Find where the given text appears and provide that cell's center as (X, Y) coordinate. 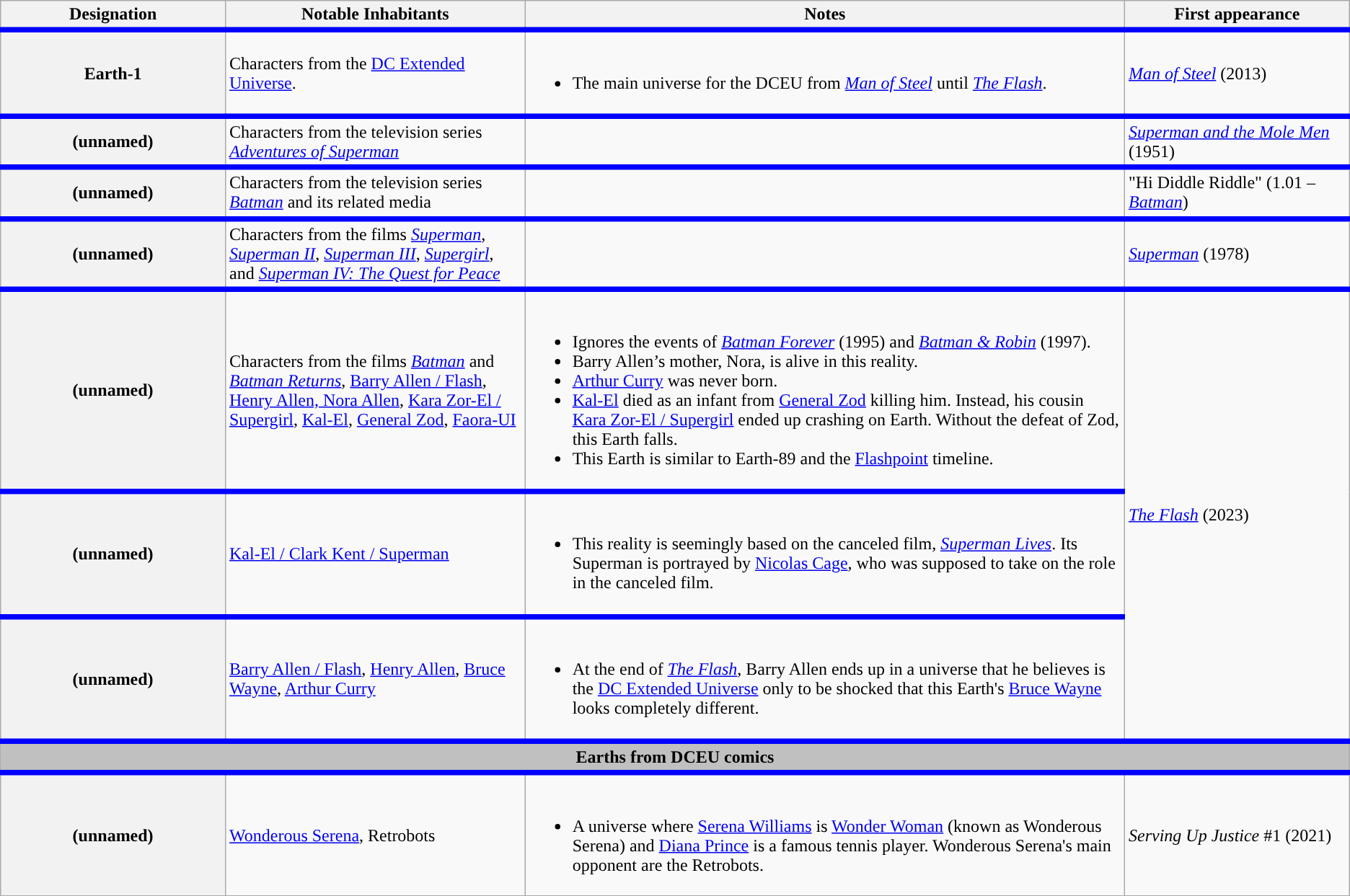
Notable Inhabitants (375, 16)
Characters from the television series Batman and its related media (375, 193)
"Hi Diddle Riddle" (1.01 – Batman) (1237, 193)
Wonderous Serena, Retrobots (375, 834)
Superman (1978) (1237, 254)
First appearance (1237, 16)
The main universe for the DCEU from Man of Steel until The Flash. (825, 74)
Characters from the DC Extended Universe. (375, 74)
Serving Up Justice #1 (2021) (1237, 834)
Barry Allen / Flash, Henry Allen, Bruce Wayne, Arthur Curry (375, 679)
Designation (113, 16)
Superman and the Mole Men (1951) (1237, 141)
Kal-El / Clark Kent / Superman (375, 554)
Man of Steel (2013) (1237, 74)
Characters from the films Superman, Superman II, Superman III, Supergirl, and Superman IV: The Quest for Peace (375, 254)
Characters from the television series Adventures of Superman (375, 141)
Earths from DCEU comics (675, 757)
Notes (825, 16)
The Flash (2023) (1237, 515)
Earth-1 (113, 74)
